From the cell containing the given text, extract its center point as (x, y) coordinate. 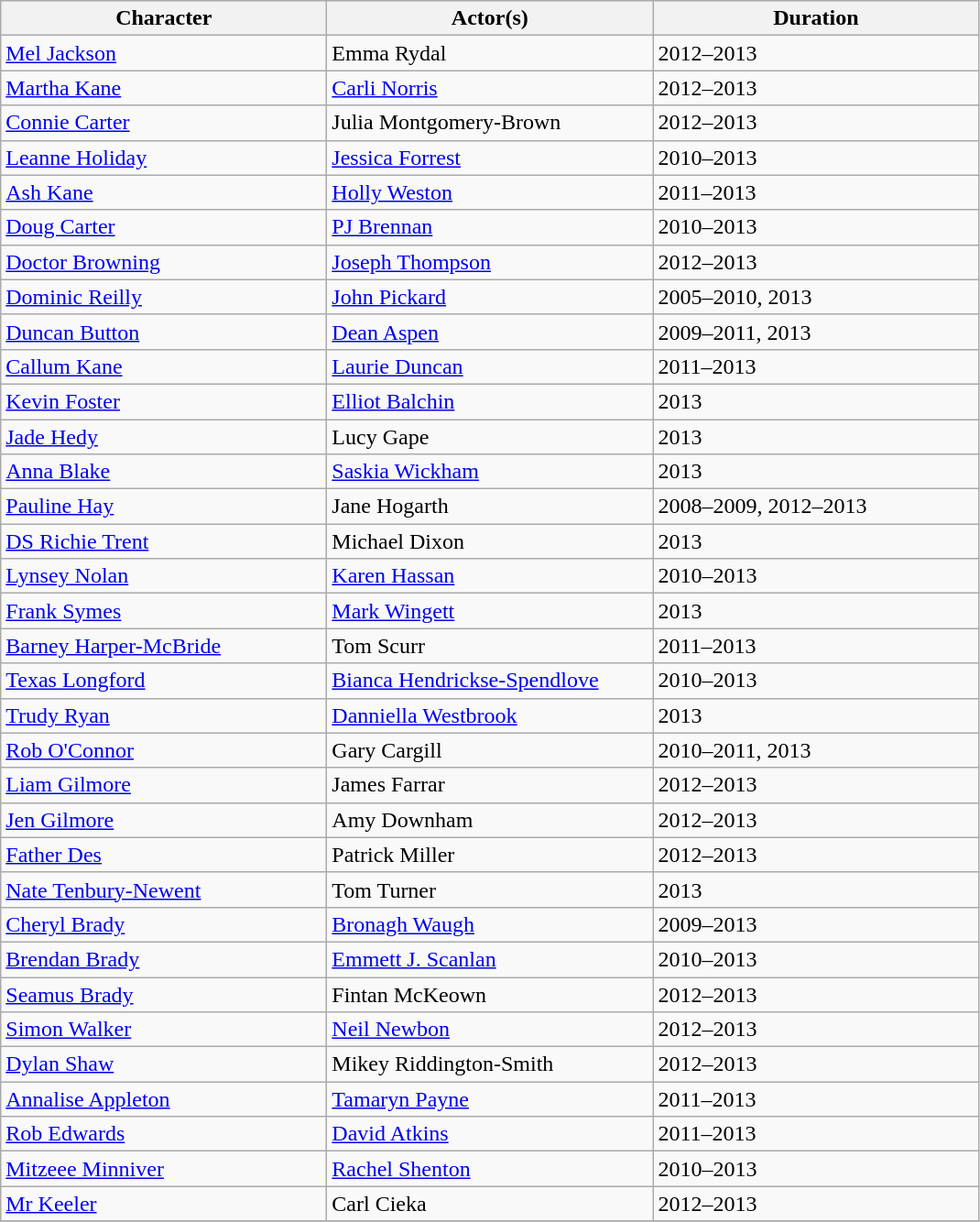
Actor(s) (490, 18)
Rob Edwards (164, 1134)
Mitzeee Minniver (164, 1169)
2009–2013 (816, 924)
DS Richie Trent (164, 541)
Tom Turner (490, 889)
Frank Symes (164, 611)
Martha Kane (164, 88)
Bronagh Waugh (490, 924)
Danniella Westbrook (490, 715)
John Pickard (490, 297)
Barney Harper-McBride (164, 646)
Tom Scurr (490, 646)
2005–2010, 2013 (816, 297)
Cheryl Brady (164, 924)
Trudy Ryan (164, 715)
2009–2011, 2013 (816, 332)
David Atkins (490, 1134)
Father Des (164, 855)
Duration (816, 18)
Tamaryn Payne (490, 1099)
Brendan Brady (164, 959)
Jen Gilmore (164, 820)
Holly Weston (490, 192)
Ash Kane (164, 192)
2010–2011, 2013 (816, 750)
Mark Wingett (490, 611)
Carl Cieka (490, 1204)
Texas Longford (164, 681)
Emma Rydal (490, 53)
Fintan McKeown (490, 994)
Gary Cargill (490, 750)
2008–2009, 2012–2013 (816, 507)
Jade Hedy (164, 437)
Simon Walker (164, 1030)
Karen Hassan (490, 576)
Lynsey Nolan (164, 576)
Julia Montgomery-Brown (490, 123)
Saskia Wickham (490, 472)
Rachel Shenton (490, 1169)
Pauline Hay (164, 507)
Callum Kane (164, 366)
Amy Downham (490, 820)
Neil Newbon (490, 1030)
Mel Jackson (164, 53)
Doug Carter (164, 227)
Michael Dixon (490, 541)
Connie Carter (164, 123)
Emmett J. Scanlan (490, 959)
Carli Norris (490, 88)
Liam Gilmore (164, 785)
Kevin Foster (164, 401)
Elliot Balchin (490, 401)
Seamus Brady (164, 994)
Rob O'Connor (164, 750)
Jane Hogarth (490, 507)
Annalise Appleton (164, 1099)
Dylan Shaw (164, 1064)
Joseph Thompson (490, 262)
PJ Brennan (490, 227)
Laurie Duncan (490, 366)
Dominic Reilly (164, 297)
Leanne Holiday (164, 158)
Jessica Forrest (490, 158)
Anna Blake (164, 472)
Lucy Gape (490, 437)
Nate Tenbury-Newent (164, 889)
Bianca Hendrickse-Spendlove (490, 681)
Doctor Browning (164, 262)
Character (164, 18)
Patrick Miller (490, 855)
Mr Keeler (164, 1204)
Mikey Riddington-Smith (490, 1064)
Duncan Button (164, 332)
Dean Aspen (490, 332)
James Farrar (490, 785)
